Output the [x, y] coordinate of the center of the cell containing the given text.  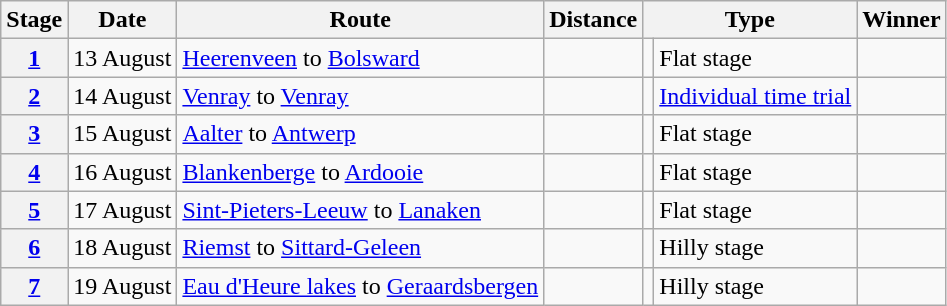
4 [34, 172]
Riemst to Sittard-Geleen [360, 248]
6 [34, 248]
2 [34, 96]
19 August [122, 286]
Distance [594, 20]
16 August [122, 172]
Stage [34, 20]
Sint-Pieters-Leeuw to Lanaken [360, 210]
15 August [122, 134]
17 August [122, 210]
3 [34, 134]
Date [122, 20]
Type [750, 20]
Aalter to Antwerp [360, 134]
Venray to Venray [360, 96]
Winner [902, 20]
14 August [122, 96]
5 [34, 210]
18 August [122, 248]
Individual time trial [756, 96]
Route [360, 20]
13 August [122, 58]
Eau d'Heure lakes to Geraardsbergen [360, 286]
7 [34, 286]
1 [34, 58]
Blankenberge to Ardooie [360, 172]
Heerenveen to Bolsward [360, 58]
